Search for the cell housing the specified text and yield its [x, y] center coordinate. 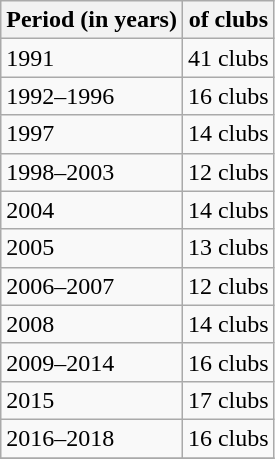
1991 [92, 58]
2008 [92, 324]
1998–2003 [92, 172]
2006–2007 [92, 286]
17 clubs [228, 400]
of clubs [228, 20]
13 clubs [228, 248]
1992–1996 [92, 96]
2004 [92, 210]
Period (in years) [92, 20]
2005 [92, 248]
2009–2014 [92, 362]
1997 [92, 134]
2016–2018 [92, 438]
2015 [92, 400]
41 clubs [228, 58]
